Provide the (X, Y) coordinate of the cell's center where the given text is located.  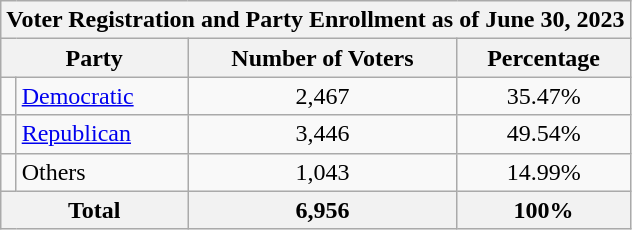
Total (94, 210)
14.99% (544, 172)
Number of Voters (323, 58)
1,043 (323, 172)
49.54% (544, 134)
Democratic (102, 96)
35.47% (544, 96)
Party (94, 58)
3,446 (323, 134)
Republican (102, 134)
Voter Registration and Party Enrollment as of June 30, 2023 (316, 20)
Percentage (544, 58)
Others (102, 172)
2,467 (323, 96)
6,956 (323, 210)
100% (544, 210)
